Return [X, Y] of the center of cell containing provided text 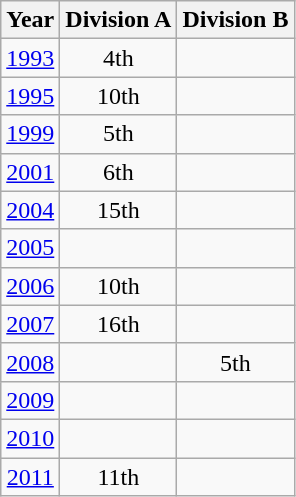
2005 [30, 248]
2011 [30, 477]
2010 [30, 438]
2007 [30, 324]
Division A [118, 20]
Year [30, 20]
2009 [30, 400]
Division B [236, 20]
2001 [30, 172]
1993 [30, 58]
16th [118, 324]
11th [118, 477]
2008 [30, 362]
4th [118, 58]
6th [118, 172]
1995 [30, 96]
2006 [30, 286]
2004 [30, 210]
1999 [30, 134]
15th [118, 210]
